For the text-containing cell, return its midpoint in (X, Y) coordinate format. 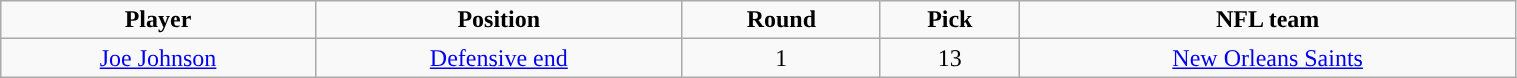
Round (781, 20)
Position (498, 20)
Joe Johnson (158, 58)
13 (950, 58)
Defensive end (498, 58)
Player (158, 20)
1 (781, 58)
New Orleans Saints (1268, 58)
Pick (950, 20)
NFL team (1268, 20)
